Find where the given text appears and provide that cell's center as [x, y] coordinate. 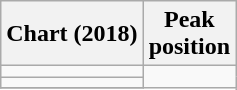
Chart (2018) [72, 34]
Peakposition [189, 34]
